Detect which cell encompasses the target text, then output its (X, Y) center coordinate. 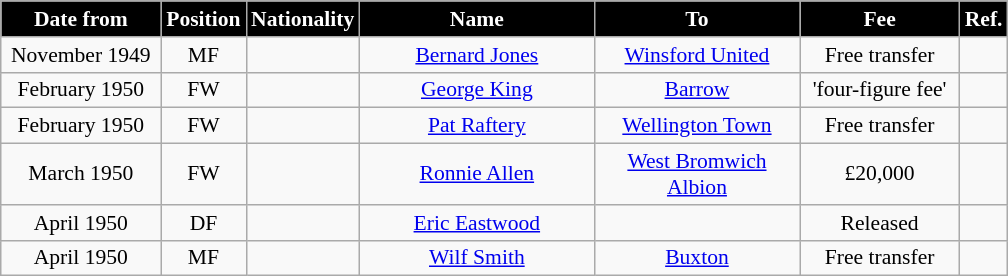
DF (204, 223)
To (696, 19)
Name (476, 19)
Bernard Jones (476, 55)
Ronnie Allen (476, 174)
Pat Raftery (476, 126)
Winsford United (696, 55)
March 1950 (81, 174)
Eric Eastwood (476, 223)
Barrow (696, 90)
West Bromwich Albion (696, 174)
Wellington Town (696, 126)
Position (204, 19)
Ref. (984, 19)
George King (476, 90)
Released (880, 223)
Nationality (302, 19)
November 1949 (81, 55)
£20,000 (880, 174)
Fee (880, 19)
'four-figure fee' (880, 90)
Wilf Smith (476, 258)
Buxton (696, 258)
Date from (81, 19)
